Capture the cell that displays the provided text and extract its [X, Y] central coordinate. 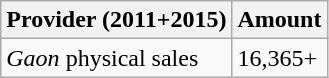
16,365+ [280, 58]
Amount [280, 20]
Provider (2011+2015) [116, 20]
Gaon physical sales [116, 58]
